Search for the cell housing the specified text and yield its [X, Y] center coordinate. 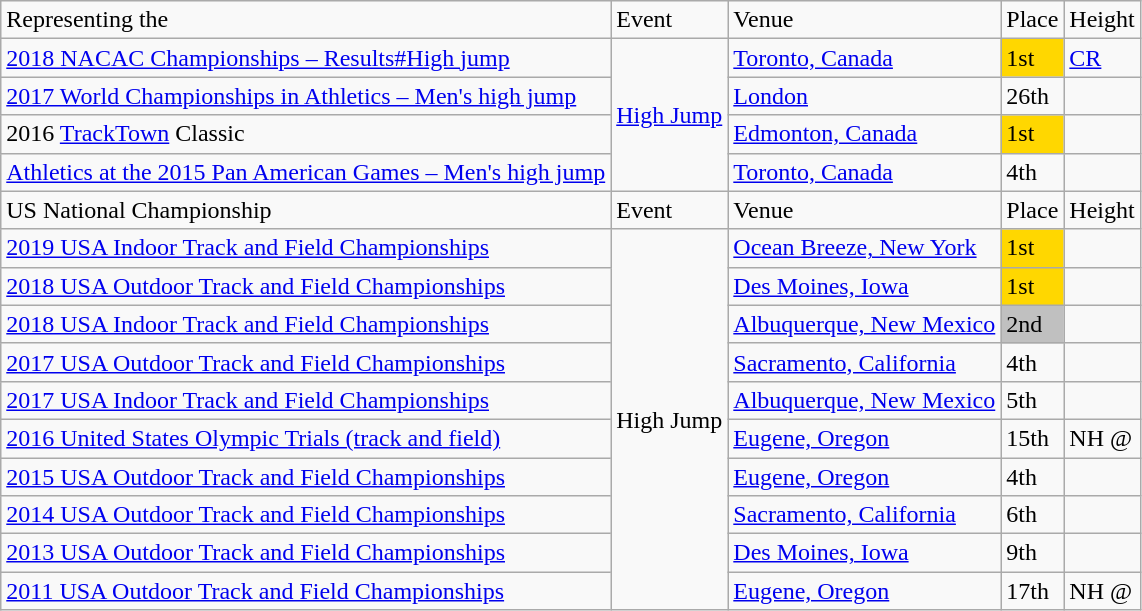
2014 USA Outdoor Track and Field Championships [306, 515]
17th [1032, 591]
US National Championship [306, 210]
Representing the [306, 20]
CR [1102, 58]
2018 NACAC Championships – Results#High jump [306, 58]
London [864, 96]
2015 USA Outdoor Track and Field Championships [306, 477]
26th [1032, 96]
2011 USA Outdoor Track and Field Championships [306, 591]
9th [1032, 553]
2018 USA Outdoor Track and Field Championships [306, 286]
2017 USA Outdoor Track and Field Championships [306, 362]
2nd [1032, 324]
6th [1032, 515]
15th [1032, 438]
2017 USA Indoor Track and Field Championships [306, 400]
Edmonton, Canada [864, 134]
2016 United States Olympic Trials (track and field) [306, 438]
2019 USA Indoor Track and Field Championships [306, 248]
2013 USA Outdoor Track and Field Championships [306, 553]
2017 World Championships in Athletics – Men's high jump [306, 96]
5th [1032, 400]
Athletics at the 2015 Pan American Games – Men's high jump [306, 172]
Ocean Breeze, New York [864, 248]
2016 TrackTown Classic [306, 134]
2018 USA Indoor Track and Field Championships [306, 324]
